Extract the [x, y] coordinate from the center of the cell holding the provided text.  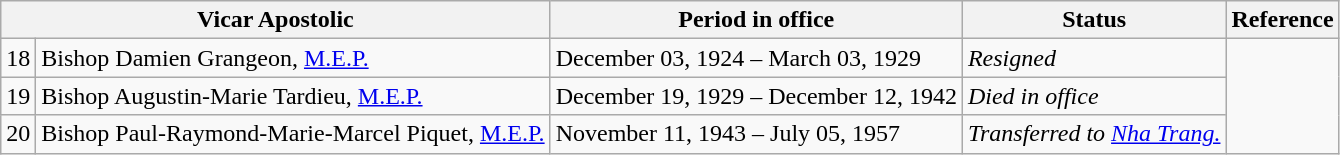
20 [18, 134]
19 [18, 96]
November 11, 1943 – July 05, 1957 [756, 134]
December 03, 1924 – March 03, 1929 [756, 58]
Bishop Paul-Raymond-Marie-Marcel Piquet, M.E.P. [293, 134]
December 19, 1929 – December 12, 1942 [756, 96]
Status [1094, 20]
Vicar Apostolic [276, 20]
Transferred to Nha Trang. [1094, 134]
Bishop Augustin-Marie Tardieu, M.E.P. [293, 96]
Period in office [756, 20]
Bishop Damien Grangeon, M.E.P. [293, 58]
Died in office [1094, 96]
Reference [1282, 20]
Resigned [1094, 58]
18 [18, 58]
